Return (x, y) of the center of cell containing provided text 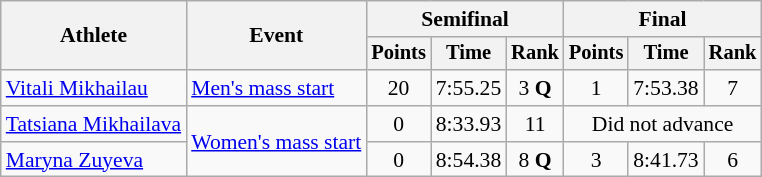
Athlete (94, 36)
7 (733, 88)
0 (398, 124)
Did not advance (662, 124)
Vitali Mikhailau (94, 88)
7:53.38 (666, 88)
8:33.93 (468, 124)
11 (535, 124)
Event (276, 36)
Final (662, 19)
Semifinal (464, 19)
1 (596, 88)
Women's mass start (276, 142)
Men's mass start (276, 88)
3 Q (535, 88)
Tatsiana Mikhailava (94, 124)
7:55.25 (468, 88)
20 (398, 88)
